Determine the [x, y] coordinate at the center of the cell enclosing the given text.  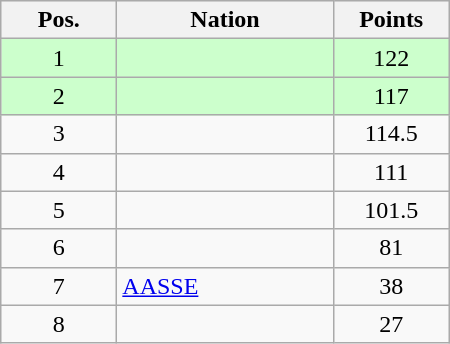
27 [391, 324]
114.5 [391, 134]
7 [59, 286]
122 [391, 58]
AASSE [225, 286]
8 [59, 324]
117 [391, 96]
1 [59, 58]
Points [391, 20]
Nation [225, 20]
6 [59, 248]
4 [59, 172]
2 [59, 96]
38 [391, 286]
3 [59, 134]
5 [59, 210]
81 [391, 248]
Pos. [59, 20]
111 [391, 172]
101.5 [391, 210]
